Provide the [x, y] coordinate of the cell's center where the given text is located.  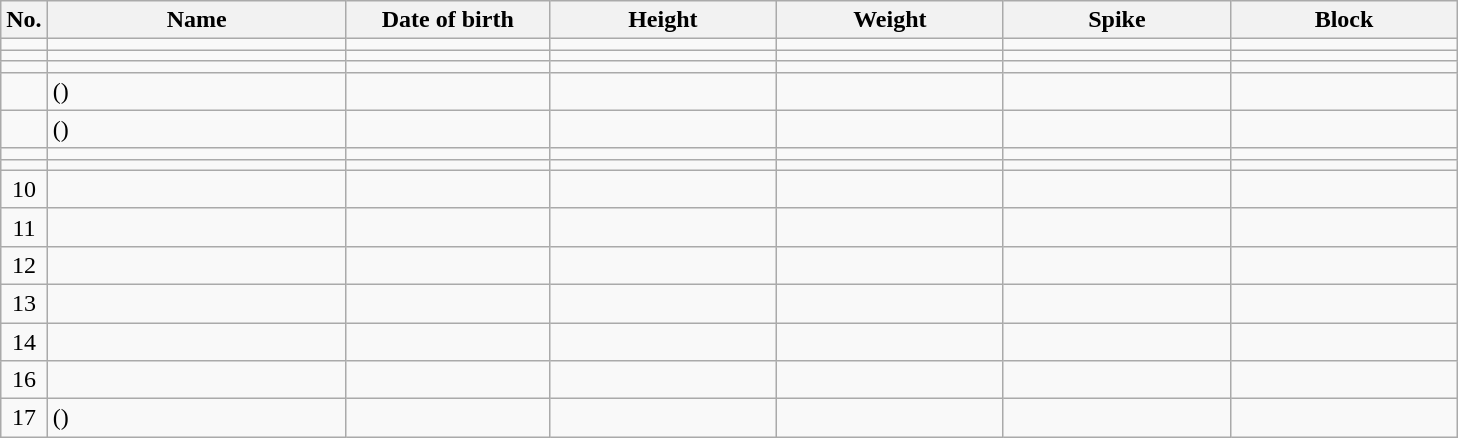
10 [24, 189]
12 [24, 265]
Weight [890, 20]
Spike [1116, 20]
Block [1344, 20]
13 [24, 303]
Height [662, 20]
11 [24, 227]
16 [24, 380]
Date of birth [448, 20]
Name [196, 20]
No. [24, 20]
14 [24, 341]
17 [24, 418]
